Extract the (x, y) coordinate from the center of the cell holding the provided text.  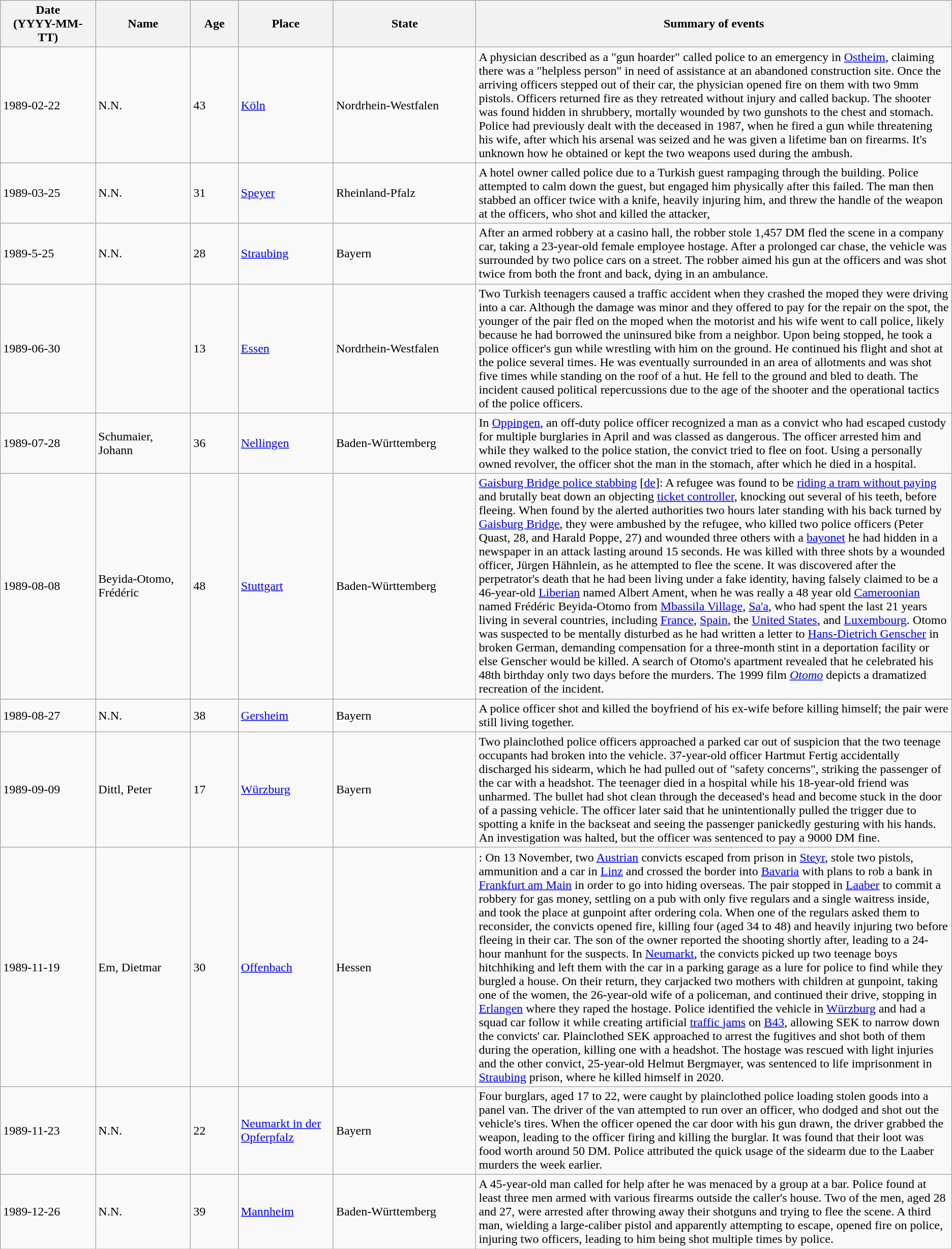
Speyer (286, 193)
1989-5-25 (48, 253)
Köln (286, 105)
Summary of events (714, 24)
1989-11-23 (48, 1130)
43 (215, 105)
1989-09-09 (48, 789)
Schumaier, Johann (143, 443)
1989-12-26 (48, 1211)
30 (215, 967)
17 (215, 789)
Age (215, 24)
1989-03-25 (48, 193)
28 (215, 253)
Date(YYYY-MM-TT) (48, 24)
Name (143, 24)
1989-11-19 (48, 967)
Hessen (405, 967)
A police officer shot and killed the boyfriend of his ex-wife before killing himself; the pair were still living together. (714, 715)
36 (215, 443)
Straubing (286, 253)
Place (286, 24)
1989-02-22 (48, 105)
Stuttgart (286, 586)
Nellingen (286, 443)
1989-06-30 (48, 348)
39 (215, 1211)
38 (215, 715)
1989-08-08 (48, 586)
Rheinland-Pfalz (405, 193)
Mannheim (286, 1211)
31 (215, 193)
1989-07-28 (48, 443)
22 (215, 1130)
Neumarkt in der Opferpfalz (286, 1130)
48 (215, 586)
1989-08-27 (48, 715)
Offenbach (286, 967)
Em, Dietmar (143, 967)
Beyida-Otomo, Frédéric (143, 586)
Essen (286, 348)
Würzburg (286, 789)
13 (215, 348)
State (405, 24)
Gersheim (286, 715)
Dittl, Peter (143, 789)
